Pinpoint the cell where the given text exists, returning its [X, Y] midpoint coordinate. 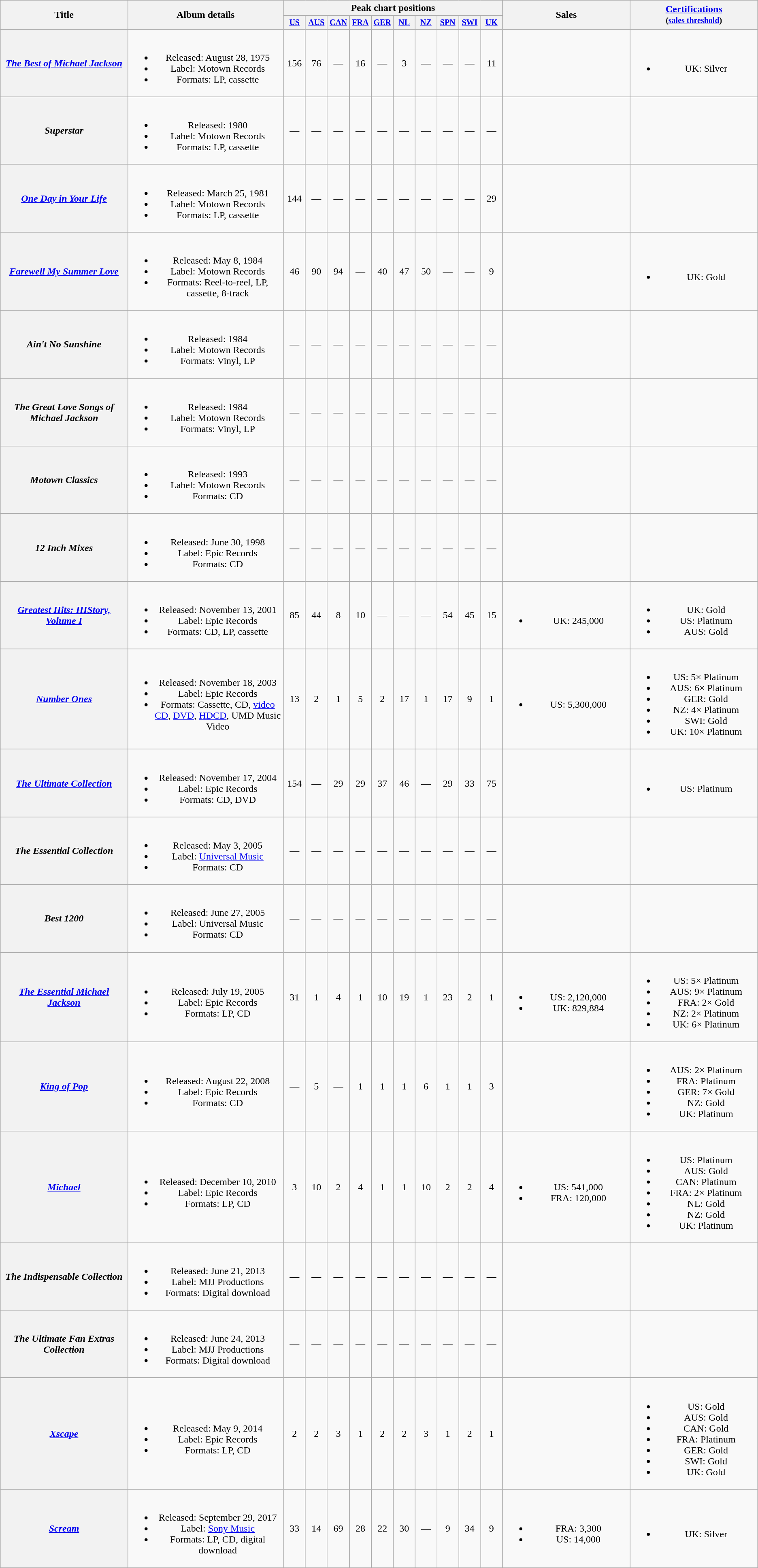
Xscape [64, 1433]
SPN [448, 23]
Motown Classics [64, 480]
The Ultimate Fan Extras Collection [64, 1344]
Ain't No Sunshine [64, 345]
The Ultimate Collection [64, 783]
Released: May 9, 2014Label: Epic RecordsFormats: LP, CD [206, 1433]
19 [404, 997]
FRA [360, 23]
Released: August 28, 1975Label: Motown RecordsFormats: LP, cassette [206, 63]
CAN [338, 23]
US: 5× PlatinumAUS: 9× PlatinumFRA: 2× GoldNZ: 2× PlatinumUK: 6× Platinum [694, 997]
31 [294, 997]
50 [426, 271]
Album details [206, 15]
Released: May 8, 1984Label: Motown RecordsFormats: Reel-to-reel, LP, cassette, 8-track [206, 271]
King of Pop [64, 1087]
SWI [470, 23]
44 [316, 615]
Released: June 27, 2005 Label: Universal MusicFormats: CD [206, 918]
Released: November 18, 2003Label: Epic RecordsFormats: Cassette, CD, video CD, DVD, HDCD, UMD Music Video [206, 699]
23 [448, 997]
40 [382, 271]
34 [470, 1528]
75 [492, 783]
UK: GoldUS: PlatinumAUS: Gold [694, 615]
US: 2,120,000UK: 829,884 [566, 997]
90 [316, 271]
30 [404, 1528]
13 [294, 699]
US: GoldAUS: GoldCAN: GoldFRA: PlatinumGER: GoldSWI: GoldUK: Gold [694, 1433]
Released: June 24, 2013Label: MJJ ProductionsFormats: Digital download [206, 1344]
Released: November 13, 2001Label: Epic RecordsFormats: CD, LP, cassette [206, 615]
76 [316, 63]
Scream [64, 1528]
Released: May 3, 2005 Label: Universal MusicFormats: CD [206, 851]
FRA: 3,300US: 14,000 [566, 1528]
144 [294, 198]
NL [404, 23]
AUS: 2× PlatinumFRA: PlatinumGER: 7× GoldNZ: GoldUK: Platinum [694, 1087]
US: 5× PlatinumAUS: 6× PlatinumGER: GoldNZ: 4× PlatinumSWI: GoldUK: 10× Platinum [694, 699]
Title [64, 15]
NZ [426, 23]
154 [294, 783]
Released: June 21, 2013Label: MJJ ProductionsFormats: Digital download [206, 1276]
UK: 245,000 [566, 615]
The Great Love Songs of Michael Jackson [64, 412]
28 [360, 1528]
Released: 1993Label: Motown RecordsFormats: CD [206, 480]
14 [316, 1528]
6 [426, 1087]
54 [448, 615]
47 [404, 271]
Peak chart positions [393, 8]
US: 5,300,000 [566, 699]
85 [294, 615]
Released: July 19, 2005Label: Epic RecordsFormats: LP, CD [206, 997]
69 [338, 1528]
US: 541,000FRA: 120,000 [566, 1187]
US: PlatinumAUS: GoldCAN: PlatinumFRA: 2× PlatinumNL: GoldNZ: GoldUK: Platinum [694, 1187]
Released: March 25, 1981Label: Motown RecordsFormats: LP, cassette [206, 198]
The Essential Michael Jackson [64, 997]
UK: Gold [694, 271]
GER [382, 23]
Michael [64, 1187]
12 Inch Mixes [64, 547]
Farewell My Summer Love [64, 271]
Released: June 30, 1998 Label: Epic RecordsFormats: CD [206, 547]
22 [382, 1528]
94 [338, 271]
Certifications(sales threshold) [694, 15]
45 [470, 615]
8 [338, 615]
US: Platinum [694, 783]
156 [294, 63]
Released: December 10, 2010Label: Epic RecordsFormats: LP, CD [206, 1187]
37 [382, 783]
Number Ones [64, 699]
Released: November 17, 2004Label: Epic RecordsFormats: CD, DVD [206, 783]
AUS [316, 23]
US [294, 23]
Released: August 22, 2008Label: Epic RecordsFormats: CD [206, 1087]
The Essential Collection [64, 851]
The Indispensable Collection [64, 1276]
The Best of Michael Jackson [64, 63]
15 [492, 615]
One Day in Your Life [64, 198]
Released: 1980Label: Motown RecordsFormats: LP, cassette [206, 130]
Sales [566, 15]
UK [492, 23]
Released: September 29, 2017Label: Sony MusicFormats: LP, CD, digital download [206, 1528]
Superstar [64, 130]
Best 1200 [64, 918]
16 [360, 63]
Greatest Hits: HIStory, Volume I [64, 615]
11 [492, 63]
